From the cell containing the given text, extract its center point as [x, y] coordinate. 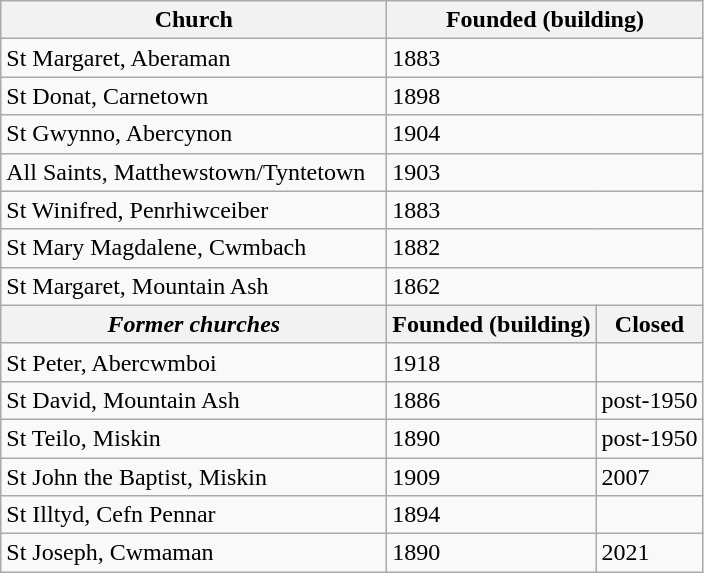
2021 [650, 553]
St Margaret, Aberaman [194, 58]
St Margaret, Mountain Ash [194, 286]
St Illtyd, Cefn Pennar [194, 515]
St Winifred, Penrhiwceiber [194, 210]
St Joseph, Cwmaman [194, 553]
1898 [545, 96]
St Gwynno, Abercynon [194, 134]
1894 [492, 515]
St Donat, Carnetown [194, 96]
1882 [545, 248]
St Peter, Abercwmboi [194, 362]
1918 [492, 362]
All Saints, Matthewstown/Tyntetown [194, 172]
Former churches [194, 324]
1909 [492, 477]
1886 [492, 400]
St David, Mountain Ash [194, 400]
1862 [545, 286]
1903 [545, 172]
St Mary Magdalene, Cwmbach [194, 248]
St Teilo, Miskin [194, 438]
Church [194, 20]
1904 [545, 134]
Closed [650, 324]
2007 [650, 477]
St John the Baptist, Miskin [194, 477]
